Output the (X, Y) coordinate of the center of the cell containing the given text.  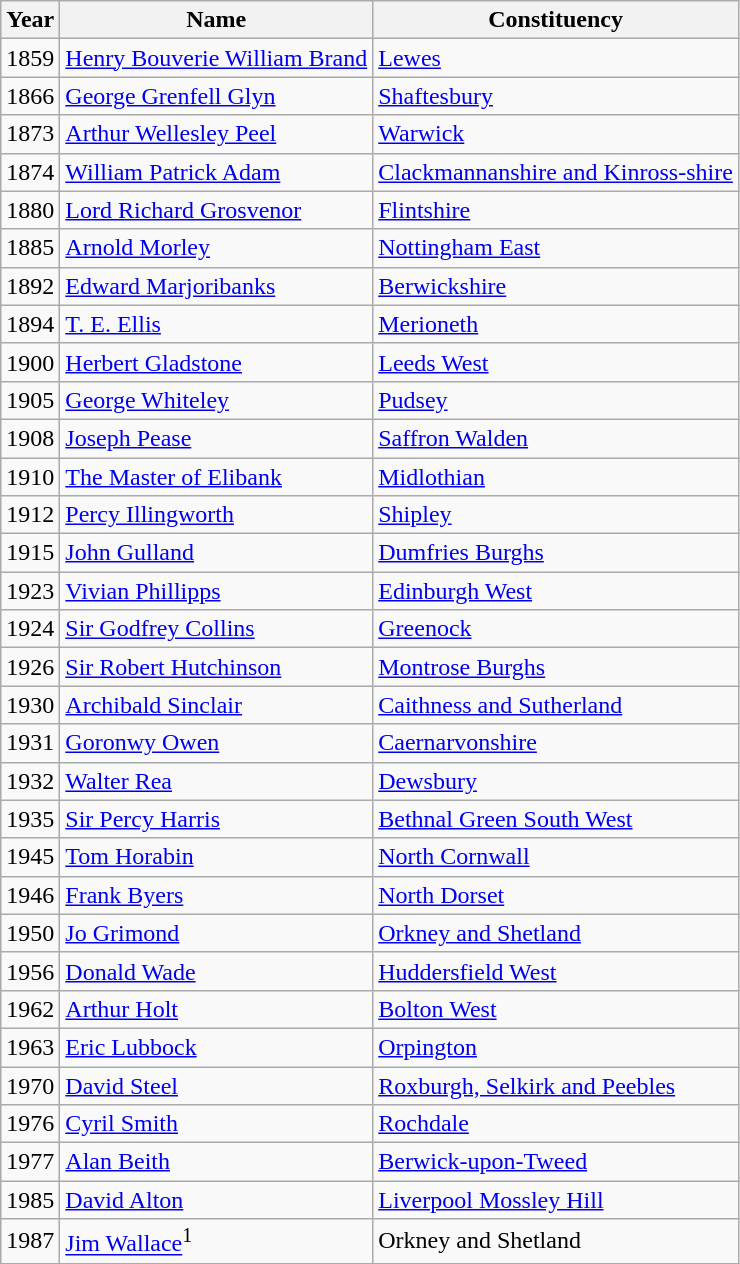
Pudsey (556, 400)
Berwickshire (556, 286)
1932 (30, 781)
Constituency (556, 20)
Shaftesbury (556, 96)
The Master of Elibank (216, 477)
Herbert Gladstone (216, 362)
Montrose Burghs (556, 667)
North Dorset (556, 895)
Liverpool Mossley Hill (556, 1200)
1931 (30, 743)
George Grenfell Glyn (216, 96)
Warwick (556, 134)
1873 (30, 134)
Roxburgh, Selkirk and Peebles (556, 1085)
Caernarvonshire (556, 743)
Archibald Sinclair (216, 705)
Saffron Walden (556, 438)
John Gulland (216, 553)
1912 (30, 515)
Lord Richard Grosvenor (216, 210)
Donald Wade (216, 971)
Bolton West (556, 1009)
Sir Godfrey Collins (216, 629)
T. E. Ellis (216, 324)
1900 (30, 362)
1923 (30, 591)
1924 (30, 629)
1866 (30, 96)
Huddersfield West (556, 971)
Edinburgh West (556, 591)
1894 (30, 324)
1987 (30, 1242)
William Patrick Adam (216, 172)
Eric Lubbock (216, 1047)
1946 (30, 895)
Sir Percy Harris (216, 819)
1930 (30, 705)
Frank Byers (216, 895)
1905 (30, 400)
Jim Wallace1 (216, 1242)
1885 (30, 248)
Sir Robert Hutchinson (216, 667)
Vivian Phillipps (216, 591)
David Alton (216, 1200)
1956 (30, 971)
1935 (30, 819)
Rochdale (556, 1124)
Lewes (556, 58)
1962 (30, 1009)
1976 (30, 1124)
Dewsbury (556, 781)
Goronwy Owen (216, 743)
Bethnal Green South West (556, 819)
Arnold Morley (216, 248)
1985 (30, 1200)
Year (30, 20)
Percy Illingworth (216, 515)
Henry Bouverie William Brand (216, 58)
1908 (30, 438)
Jo Grimond (216, 933)
Tom Horabin (216, 857)
Cyril Smith (216, 1124)
Greenock (556, 629)
1963 (30, 1047)
Berwick-upon-Tweed (556, 1162)
1950 (30, 933)
1874 (30, 172)
Dumfries Burghs (556, 553)
1880 (30, 210)
Leeds West (556, 362)
Caithness and Sutherland (556, 705)
North Cornwall (556, 857)
Arthur Wellesley Peel (216, 134)
Clackmannanshire and Kinross-shire (556, 172)
Merioneth (556, 324)
George Whiteley (216, 400)
Flintshire (556, 210)
Edward Marjoribanks (216, 286)
1910 (30, 477)
1977 (30, 1162)
1970 (30, 1085)
Alan Beith (216, 1162)
1926 (30, 667)
Joseph Pease (216, 438)
Orpington (556, 1047)
1892 (30, 286)
1945 (30, 857)
Shipley (556, 515)
Name (216, 20)
Nottingham East (556, 248)
Midlothian (556, 477)
Arthur Holt (216, 1009)
Walter Rea (216, 781)
1859 (30, 58)
David Steel (216, 1085)
1915 (30, 553)
